From the cell containing the given text, extract its center point as (X, Y) coordinate. 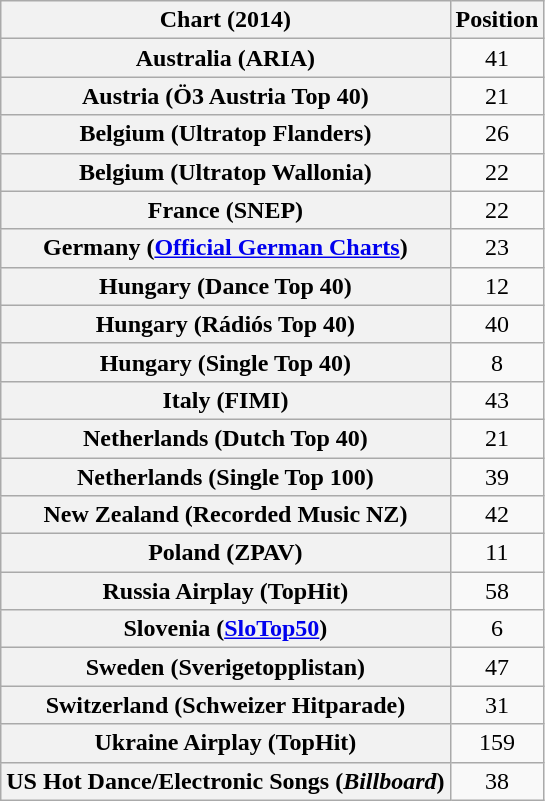
Hungary (Dance Top 40) (226, 286)
23 (497, 248)
31 (497, 705)
Ukraine Airplay (TopHit) (226, 743)
6 (497, 629)
40 (497, 324)
Russia Airplay (TopHit) (226, 591)
Slovenia (SloTop50) (226, 629)
38 (497, 781)
France (SNEP) (226, 210)
39 (497, 477)
US Hot Dance/Electronic Songs (Billboard) (226, 781)
Netherlands (Dutch Top 40) (226, 438)
58 (497, 591)
Italy (FIMI) (226, 400)
43 (497, 400)
New Zealand (Recorded Music NZ) (226, 515)
Netherlands (Single Top 100) (226, 477)
41 (497, 58)
Position (497, 20)
26 (497, 134)
Poland (ZPAV) (226, 553)
Belgium (Ultratop Wallonia) (226, 172)
Hungary (Rádiós Top 40) (226, 324)
Austria (Ö3 Austria Top 40) (226, 96)
Hungary (Single Top 40) (226, 362)
Belgium (Ultratop Flanders) (226, 134)
42 (497, 515)
Australia (ARIA) (226, 58)
159 (497, 743)
47 (497, 667)
Sweden (Sverigetopplistan) (226, 667)
11 (497, 553)
12 (497, 286)
Germany (Official German Charts) (226, 248)
Switzerland (Schweizer Hitparade) (226, 705)
8 (497, 362)
Chart (2014) (226, 20)
